Return the [x, y] coordinate for the center point of the cell that contains the specified text.  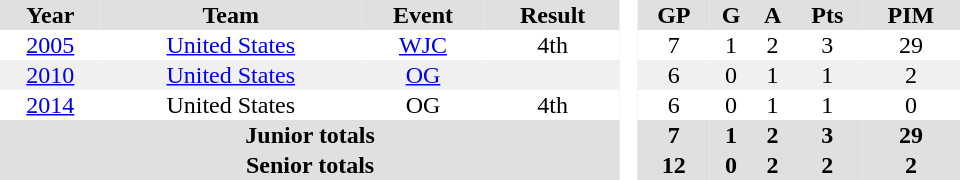
WJC [423, 45]
A [773, 15]
G [732, 15]
Result [552, 15]
Pts [828, 15]
Junior totals [310, 135]
12 [674, 165]
Team [231, 15]
Senior totals [310, 165]
GP [674, 15]
PIM [911, 15]
2005 [50, 45]
Event [423, 15]
2014 [50, 105]
2010 [50, 75]
Year [50, 15]
